Capture the cell that displays the provided text and extract its [x, y] central coordinate. 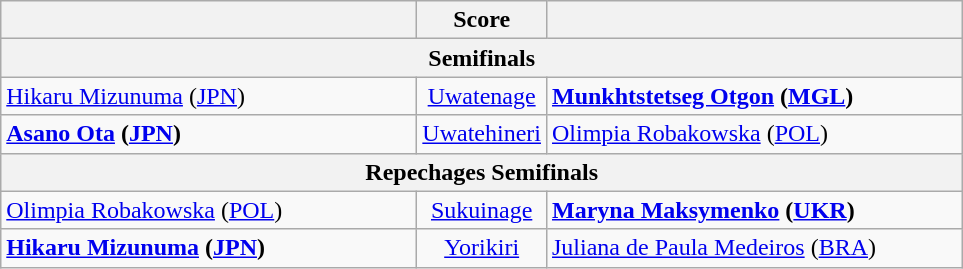
Juliana de Paula Medeiros (BRA) [754, 248]
Maryna Maksymenko (UKR) [754, 210]
Uwatenage [482, 96]
Munkhtstetseg Otgon (MGL) [754, 96]
Sukuinage [482, 210]
Yorikiri [482, 248]
Asano Ota (JPN) [209, 134]
Uwatehineri [482, 134]
Score [482, 20]
Repechages Semifinals [482, 172]
Semifinals [482, 58]
